Find where the given text appears and provide that cell's center as (X, Y) coordinate. 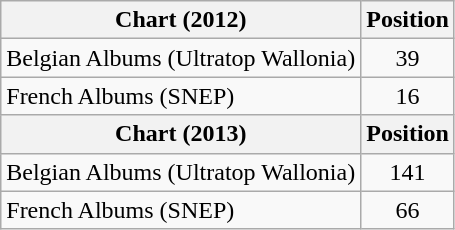
39 (408, 58)
Chart (2012) (181, 20)
Chart (2013) (181, 134)
66 (408, 210)
16 (408, 96)
141 (408, 172)
